Output the [x, y] coordinate of the center of the cell containing the given text.  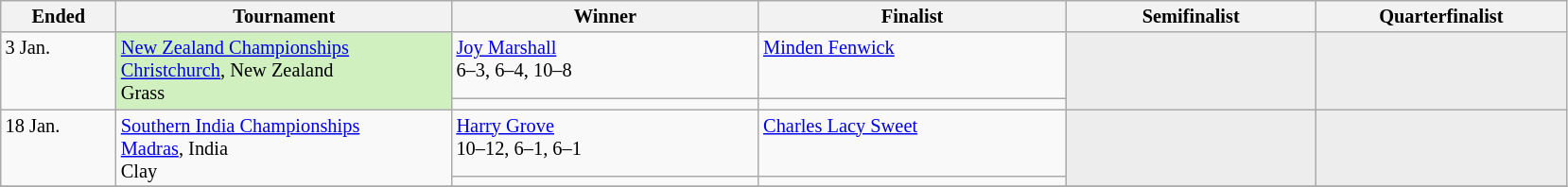
Joy Marshall6–3, 6–4, 10–8 [605, 65]
Ended [59, 16]
Tournament [284, 16]
Charles Lacy Sweet [912, 143]
Finalist [912, 16]
3 Jan. [59, 71]
Quarterfinalist [1441, 16]
Minden Fenwick [912, 65]
New Zealand ChampionshipsChristchurch, New ZealandGrass [284, 71]
Harry Grove10–12, 6–1, 6–1 [605, 143]
Semifinalist [1192, 16]
18 Jan. [59, 148]
Winner [605, 16]
Southern India Championships Madras, IndiaClay [284, 148]
